Find where the given text appears and provide that cell's center as (X, Y) coordinate. 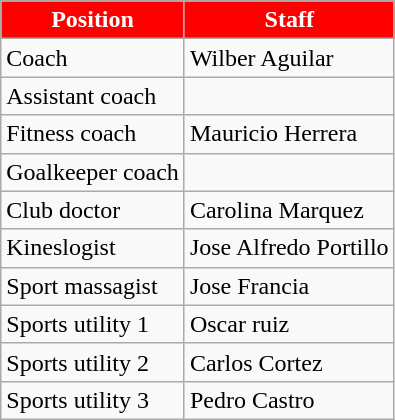
Sport massagist (93, 286)
Staff (289, 20)
Carlos Cortez (289, 362)
Club doctor (93, 210)
Goalkeeper coach (93, 172)
Assistant coach (93, 96)
Carolina Marquez (289, 210)
Wilber Aguilar (289, 58)
Jose Alfredo Portillo (289, 248)
Position (93, 20)
Fitness coach (93, 134)
Coach (93, 58)
Mauricio Herrera (289, 134)
Kineslogist (93, 248)
Jose Francia (289, 286)
Pedro Castro (289, 400)
Sports utility 3 (93, 400)
Oscar ruiz (289, 324)
Sports utility 1 (93, 324)
Sports utility 2 (93, 362)
